Search for the cell housing the specified text and yield its [x, y] center coordinate. 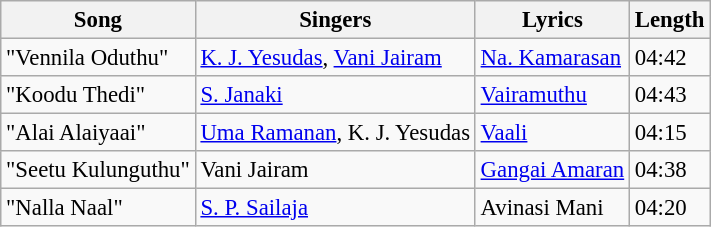
Lyrics [552, 20]
04:20 [670, 208]
"Vennila Oduthu" [98, 58]
04:38 [670, 170]
S. Janaki [335, 95]
Na. Kamarasan [552, 58]
Vairamuthu [552, 95]
Avinasi Mani [552, 208]
04:42 [670, 58]
"Nalla Naal" [98, 208]
Gangai Amaran [552, 170]
Song [98, 20]
Singers [335, 20]
"Seetu Kulunguthu" [98, 170]
"Alai Alaiyaai" [98, 133]
04:15 [670, 133]
Vani Jairam [335, 170]
Vaali [552, 133]
Uma Ramanan, K. J. Yesudas [335, 133]
"Koodu Thedi" [98, 95]
S. P. Sailaja [335, 208]
Length [670, 20]
04:43 [670, 95]
K. J. Yesudas, Vani Jairam [335, 58]
